For the text-containing cell, return its midpoint in [x, y] coordinate format. 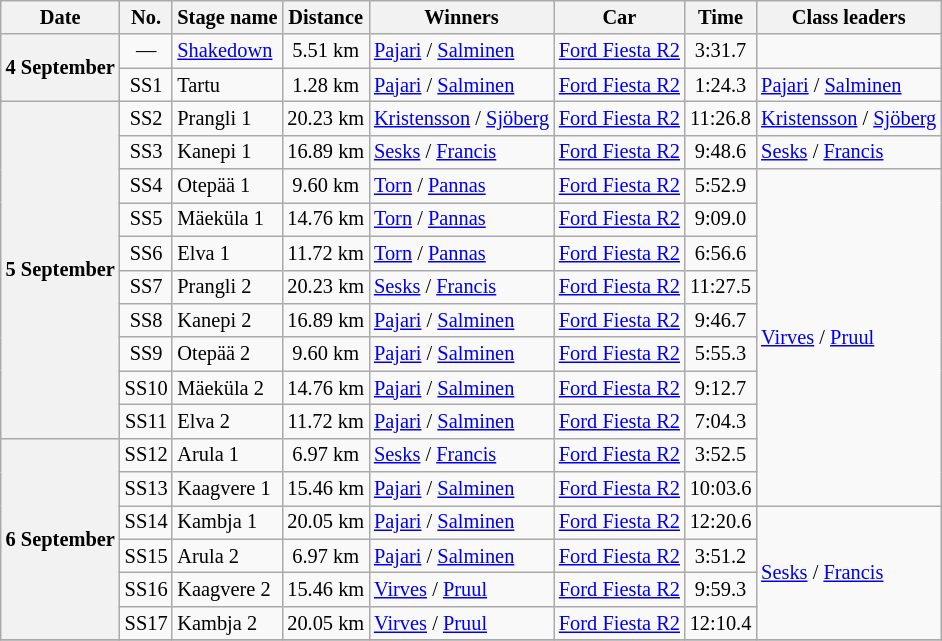
6 September [60, 539]
Kaagvere 2 [227, 589]
3:51.2 [720, 556]
Car [620, 17]
5:55.3 [720, 354]
— [146, 51]
3:52.5 [720, 455]
9:59.3 [720, 589]
6:56.6 [720, 253]
SS7 [146, 287]
Prangli 2 [227, 287]
SS1 [146, 85]
1:24.3 [720, 85]
Elva 2 [227, 421]
Shakedown [227, 51]
SS10 [146, 388]
SS14 [146, 522]
Kambja 2 [227, 623]
SS8 [146, 320]
9:48.6 [720, 152]
SS2 [146, 118]
7:04.3 [720, 421]
No. [146, 17]
12:10.4 [720, 623]
Prangli 1 [227, 118]
5:52.9 [720, 186]
SS15 [146, 556]
Winners [462, 17]
Mäeküla 1 [227, 219]
5.51 km [326, 51]
Kambja 1 [227, 522]
Elva 1 [227, 253]
SS17 [146, 623]
Stage name [227, 17]
1.28 km [326, 85]
9:09.0 [720, 219]
SS9 [146, 354]
SS4 [146, 186]
Otepää 1 [227, 186]
SS16 [146, 589]
Kanepi 1 [227, 152]
Date [60, 17]
SS13 [146, 489]
SS5 [146, 219]
9:12.7 [720, 388]
SS12 [146, 455]
Tartu [227, 85]
Arula 1 [227, 455]
SS3 [146, 152]
Time [720, 17]
Mäeküla 2 [227, 388]
Kaagvere 1 [227, 489]
12:20.6 [720, 522]
10:03.6 [720, 489]
5 September [60, 270]
9:46.7 [720, 320]
Class leaders [848, 17]
Kanepi 2 [227, 320]
SS6 [146, 253]
Otepää 2 [227, 354]
11:27.5 [720, 287]
4 September [60, 68]
3:31.7 [720, 51]
SS11 [146, 421]
11:26.8 [720, 118]
Distance [326, 17]
Arula 2 [227, 556]
